Return (X, Y) of the center of cell containing provided text 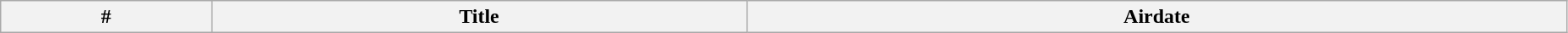
Airdate (1156, 17)
Title (479, 17)
# (106, 17)
